Determine the (X, Y) coordinate at the center of the cell enclosing the given text.  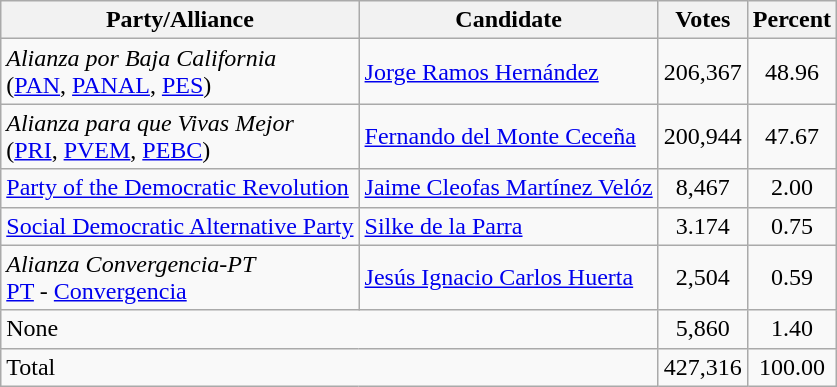
47.67 (792, 136)
2.00 (792, 188)
Percent (792, 20)
Fernando del Monte Ceceña (508, 136)
Alianza Convergencia-PT PT - Convergencia (180, 278)
None (330, 329)
2,504 (702, 278)
100.00 (792, 367)
5,860 (702, 329)
0.59 (792, 278)
Alianza para que Vivas Mejor (PRI, PVEM, PEBC) (180, 136)
3.174 (702, 226)
Jorge Ramos Hernández (508, 72)
200,944 (702, 136)
Social Democratic Alternative Party (180, 226)
206,367 (702, 72)
48.96 (792, 72)
Candidate (508, 20)
Jesús Ignacio Carlos Huerta (508, 278)
Jaime Cleofas Martínez Velóz (508, 188)
0.75 (792, 226)
Silke de la Parra (508, 226)
1.40 (792, 329)
Party of the Democratic Revolution (180, 188)
Alianza por Baja California (PAN, PANAL, PES) (180, 72)
Total (330, 367)
Party/Alliance (180, 20)
8,467 (702, 188)
Votes (702, 20)
427,316 (702, 367)
